Capture the cell that displays the provided text and extract its (x, y) central coordinate. 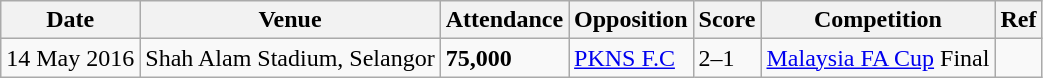
PKNS F.C (631, 58)
Venue (290, 20)
Score (727, 20)
Competition (878, 20)
Ref (1018, 20)
Attendance (504, 20)
Shah Alam Stadium, Selangor (290, 58)
75,000 (504, 58)
Date (70, 20)
14 May 2016 (70, 58)
2–1 (727, 58)
Opposition (631, 20)
Malaysia FA Cup Final (878, 58)
